Return the (X, Y) coordinate for the center point of the cell that contains the specified text.  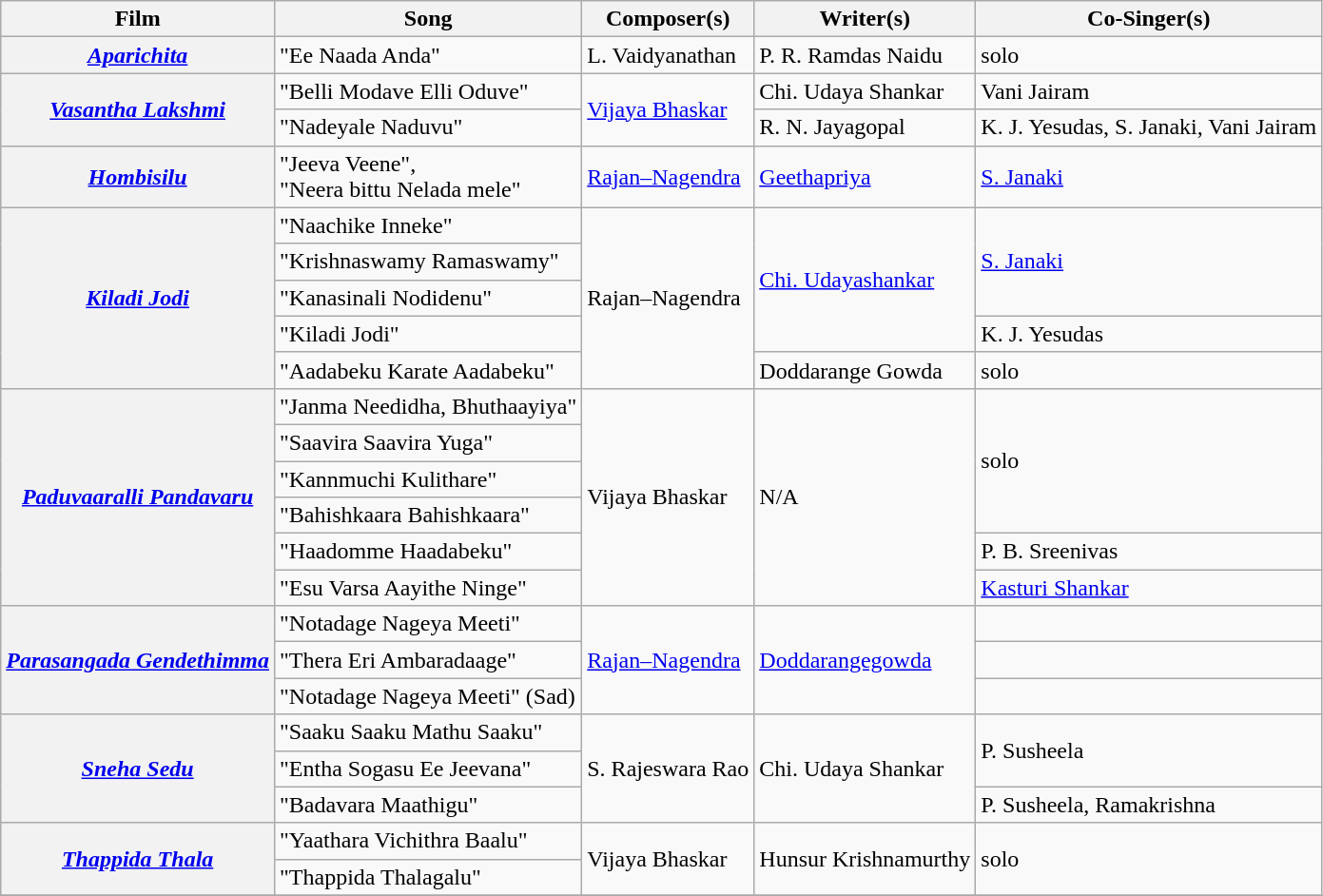
"Kiladi Jodi" (428, 334)
Co-Singer(s) (1149, 19)
"Jeeva Veene","Neera bittu Nelada mele" (428, 177)
"Entha Sogasu Ee Jeevana" (428, 769)
"Badavara Maathigu" (428, 805)
"Janma Needidha, Bhuthaayiya" (428, 406)
Parasangada Gendethimma (138, 660)
L. Vaidyanathan (668, 55)
Vasantha Lakshmi (138, 109)
"Notadage Nageya Meeti" (428, 624)
Sneha Sedu (138, 769)
Geethapriya (866, 177)
Kasturi Shankar (1149, 588)
Doddarangegowda (866, 660)
K. J. Yesudas (1149, 334)
"Esu Varsa Aayithe Ninge" (428, 588)
"Haadomme Haadabeku" (428, 552)
Hombisilu (138, 177)
"Saaku Saaku Mathu Saaku" (428, 732)
P. R. Ramdas Naidu (866, 55)
S. Rajeswara Rao (668, 769)
"Notadage Nageya Meeti" (Sad) (428, 696)
Vani Jairam (1149, 91)
N/A (866, 497)
Writer(s) (866, 19)
Chi. Udayashankar (866, 280)
"Krishnaswamy Ramaswamy" (428, 262)
P. B. Sreenivas (1149, 552)
"Kanasinali Nodidenu" (428, 298)
Aparichita (138, 55)
"Belli Modave Elli Oduve" (428, 91)
Kiladi Jodi (138, 298)
"Thera Eri Ambaradaage" (428, 660)
"Aadabeku Karate Aadabeku" (428, 370)
K. J. Yesudas, S. Janaki, Vani Jairam (1149, 127)
Hunsur Krishnamurthy (866, 859)
"Kannmuchi Kulithare" (428, 478)
Composer(s) (668, 19)
Song (428, 19)
"Yaathara Vichithra Baalu" (428, 841)
P. Susheela, Ramakrishna (1149, 805)
"Thappida Thalagalu" (428, 877)
Thappida Thala (138, 859)
"Ee Naada Anda" (428, 55)
"Nadeyale Naduvu" (428, 127)
Paduvaaralli Pandavaru (138, 497)
"Saavira Saavira Yuga" (428, 442)
P. Susheela (1149, 750)
"Naachike Inneke" (428, 225)
"Bahishkaara Bahishkaara" (428, 516)
Doddarange Gowda (866, 370)
R. N. Jayagopal (866, 127)
Film (138, 19)
